From the cell containing the given text, extract its center point as (X, Y) coordinate. 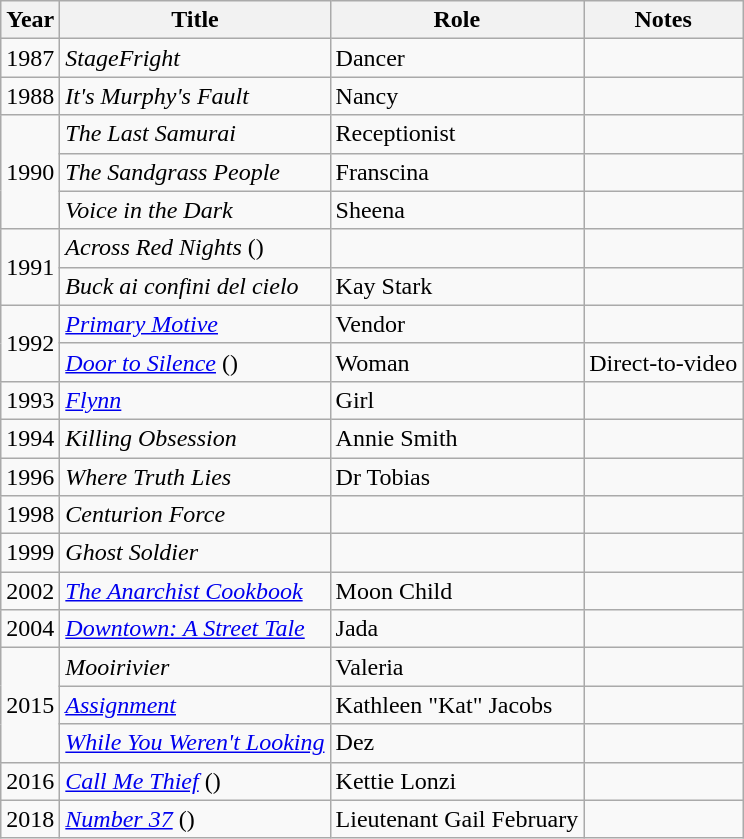
Number 37 () (195, 819)
Assignment (195, 705)
Mooirivier (195, 667)
Where Truth Lies (195, 477)
Franscina (457, 172)
2002 (30, 591)
1994 (30, 438)
Dez (457, 743)
Centurion Force (195, 515)
While You Weren't Looking (195, 743)
Kathleen "Kat" Jacobs (457, 705)
Vendor (457, 324)
Nancy (457, 96)
It's Murphy's Fault (195, 96)
Buck ai confini del cielo (195, 286)
1988 (30, 96)
2004 (30, 629)
Door to Silence () (195, 362)
StageFright (195, 58)
Title (195, 20)
Across Red Nights () (195, 248)
Dr Tobias (457, 477)
Sheena (457, 210)
Dancer (457, 58)
Role (457, 20)
Valeria (457, 667)
1990 (30, 172)
Annie Smith (457, 438)
Lieutenant Gail February (457, 819)
Kettie Lonzi (457, 781)
1992 (30, 343)
Moon Child (457, 591)
Primary Motive (195, 324)
Call Me Thief () (195, 781)
1999 (30, 553)
The Sandgrass People (195, 172)
Notes (664, 20)
Kay Stark (457, 286)
Voice in the Dark (195, 210)
The Anarchist Cookbook (195, 591)
1993 (30, 400)
1987 (30, 58)
Killing Obsession (195, 438)
2016 (30, 781)
Jada (457, 629)
Direct-to-video (664, 362)
Downtown: A Street Tale (195, 629)
Woman (457, 362)
The Last Samurai (195, 134)
1998 (30, 515)
1996 (30, 477)
1991 (30, 267)
Receptionist (457, 134)
Girl (457, 400)
Flynn (195, 400)
2018 (30, 819)
Ghost Soldier (195, 553)
Year (30, 20)
2015 (30, 705)
